Identify which cell holds the provided text, then report its (X, Y) central coordinate. 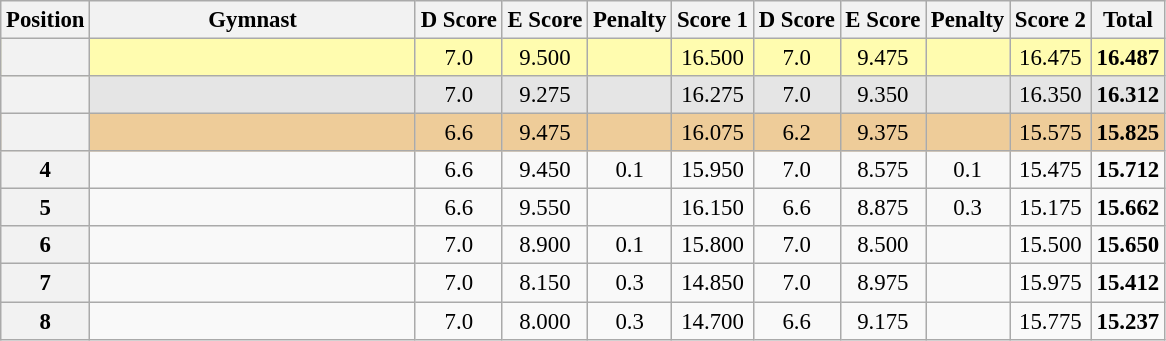
8 (46, 321)
Score 1 (713, 20)
14.700 (713, 321)
8.875 (882, 208)
15.412 (1128, 283)
15.650 (1128, 245)
8.500 (882, 245)
16.150 (713, 208)
15.475 (1051, 170)
15.975 (1051, 283)
14.850 (713, 283)
16.075 (713, 133)
4 (46, 170)
Gymnast (253, 20)
7 (46, 283)
15.712 (1128, 170)
15.662 (1128, 208)
8.000 (544, 321)
Score 2 (1051, 20)
6 (46, 245)
16.275 (713, 95)
15.237 (1128, 321)
16.487 (1128, 58)
9.500 (544, 58)
9.275 (544, 95)
15.500 (1051, 245)
16.312 (1128, 95)
Total (1128, 20)
15.775 (1051, 321)
9.550 (544, 208)
15.175 (1051, 208)
16.475 (1051, 58)
9.175 (882, 321)
15.575 (1051, 133)
15.800 (713, 245)
16.500 (713, 58)
16.350 (1051, 95)
5 (46, 208)
15.950 (713, 170)
9.375 (882, 133)
6.2 (796, 133)
Position (46, 20)
8.975 (882, 283)
15.825 (1128, 133)
8.575 (882, 170)
9.450 (544, 170)
8.900 (544, 245)
9.350 (882, 95)
8.150 (544, 283)
